Scan for the cell matching the given text and deliver its (X, Y) coordinate at center. 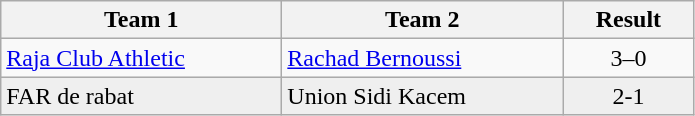
Team 2 (422, 20)
Union Sidi Kacem (422, 96)
Team 1 (142, 20)
2-1 (628, 96)
Raja Club Athletic (142, 58)
3–0 (628, 58)
FAR de rabat (142, 96)
Result (628, 20)
Rachad Bernoussi (422, 58)
